Return (x, y) of the center of cell containing provided text 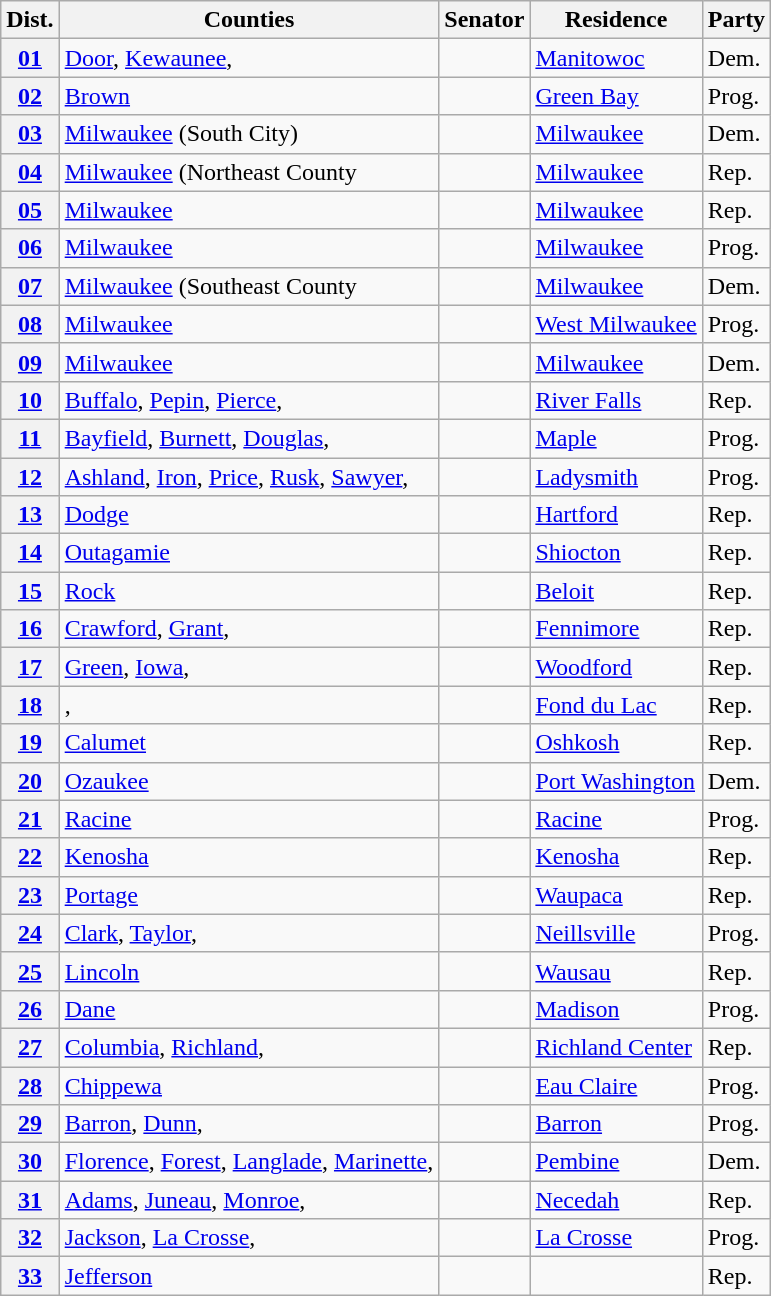
Woodford (616, 667)
Door, Kewaunee, (249, 58)
Florence, Forest, Langlade, Marinette, (249, 1162)
Port Washington (616, 781)
Portage (249, 895)
11 (30, 438)
Dodge (249, 515)
Rock (249, 591)
Shiocton (616, 553)
Ashland, Iron, Price, Rusk, Sawyer, (249, 477)
La Crosse (616, 1238)
West Milwaukee (616, 324)
Pembine (616, 1162)
Lincoln (249, 971)
Barron (616, 1124)
09 (30, 362)
30 (30, 1162)
Madison (616, 1009)
20 (30, 781)
23 (30, 895)
03 (30, 134)
04 (30, 172)
Outagamie (249, 553)
Maple (616, 438)
Green Bay (616, 96)
, (249, 705)
07 (30, 286)
Necedah (616, 1200)
05 (30, 210)
12 (30, 477)
08 (30, 324)
Party (736, 20)
Beloit (616, 591)
21 (30, 819)
15 (30, 591)
27 (30, 1047)
Neillsville (616, 933)
Waupaca (616, 895)
Jackson, La Crosse, (249, 1238)
Hartford (616, 515)
Dist. (30, 20)
Fennimore (616, 629)
06 (30, 248)
14 (30, 553)
19 (30, 743)
Brown (249, 96)
Green, Iowa, (249, 667)
Dane (249, 1009)
13 (30, 515)
Residence (616, 20)
Senator (484, 20)
18 (30, 705)
Wausau (616, 971)
Ladysmith (616, 477)
32 (30, 1238)
24 (30, 933)
Oshkosh (616, 743)
33 (30, 1276)
Eau Claire (616, 1085)
28 (30, 1085)
River Falls (616, 400)
Jefferson (249, 1276)
Clark, Taylor, (249, 933)
Milwaukee (Southeast County (249, 286)
Adams, Juneau, Monroe, (249, 1200)
10 (30, 400)
Manitowoc (616, 58)
31 (30, 1200)
Chippewa (249, 1085)
22 (30, 857)
02 (30, 96)
Richland Center (616, 1047)
01 (30, 58)
17 (30, 667)
29 (30, 1124)
Bayfield, Burnett, Douglas, (249, 438)
26 (30, 1009)
Milwaukee (Northeast County (249, 172)
Fond du Lac (616, 705)
Barron, Dunn, (249, 1124)
Ozaukee (249, 781)
Buffalo, Pepin, Pierce, (249, 400)
16 (30, 629)
Milwaukee (South City) (249, 134)
Calumet (249, 743)
25 (30, 971)
Crawford, Grant, (249, 629)
Columbia, Richland, (249, 1047)
Counties (249, 20)
